Locate the cell with the specified text and output its (X, Y) center coordinate. 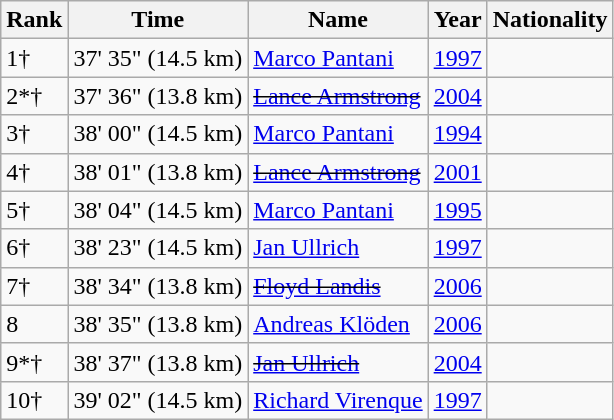
7† (34, 286)
38' 01" (13.8 km) (158, 172)
38' 37" (13.8 km) (158, 362)
38' 34" (13.8 km) (158, 286)
2001 (458, 172)
Andreas Klöden (338, 324)
8 (34, 324)
Name (338, 20)
38' 35" (13.8 km) (158, 324)
38' 00" (14.5 km) (158, 134)
3† (34, 134)
6† (34, 248)
4† (34, 172)
39' 02" (14.5 km) (158, 400)
Richard Virenque (338, 400)
Floyd Landis (338, 286)
5† (34, 210)
Rank (34, 20)
Nationality (550, 20)
10† (34, 400)
1994 (458, 134)
1995 (458, 210)
2*† (34, 96)
Time (158, 20)
1† (34, 58)
37' 36" (13.8 km) (158, 96)
38' 23" (14.5 km) (158, 248)
38' 04" (14.5 km) (158, 210)
37' 35" (14.5 km) (158, 58)
Year (458, 20)
9*† (34, 362)
